Detect which cell encompasses the target text, then output its (X, Y) center coordinate. 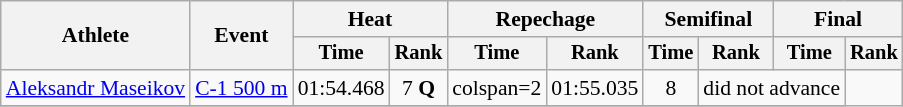
01:55.035 (594, 88)
Athlete (96, 36)
did not advance (772, 88)
Event (241, 36)
Aleksandr Maseikov (96, 88)
Heat (370, 19)
colspan=2 (496, 88)
8 (670, 88)
7 Q (419, 88)
Repechage (545, 19)
01:54.468 (342, 88)
Semifinal (708, 19)
C-1 500 m (241, 88)
Final (838, 19)
